From the cell containing the given text, extract its center point as [x, y] coordinate. 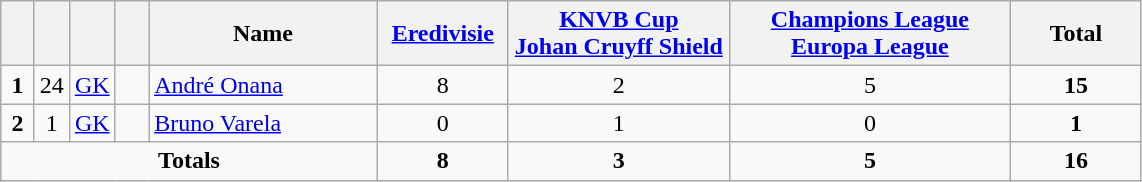
Total [1076, 34]
24 [52, 85]
Totals [189, 161]
15 [1076, 85]
André Onana [264, 85]
Bruno Varela [264, 123]
3 [618, 161]
Eredivisie [442, 34]
Champions LeagueEuropa League [870, 34]
16 [1076, 161]
KNVB CupJohan Cruyff Shield [618, 34]
Name [264, 34]
